Provide the [x, y] coordinate of the cell's center where the given text is located.  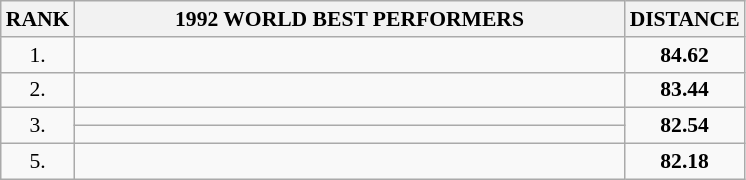
RANK [38, 19]
83.44 [685, 90]
DISTANCE [685, 19]
2. [38, 90]
84.62 [685, 55]
82.18 [685, 162]
82.54 [685, 126]
1. [38, 55]
5. [38, 162]
1992 WORLD BEST PERFORMERS [349, 19]
3. [38, 126]
